Determine the [x, y] coordinate at the center of the cell enclosing the given text.  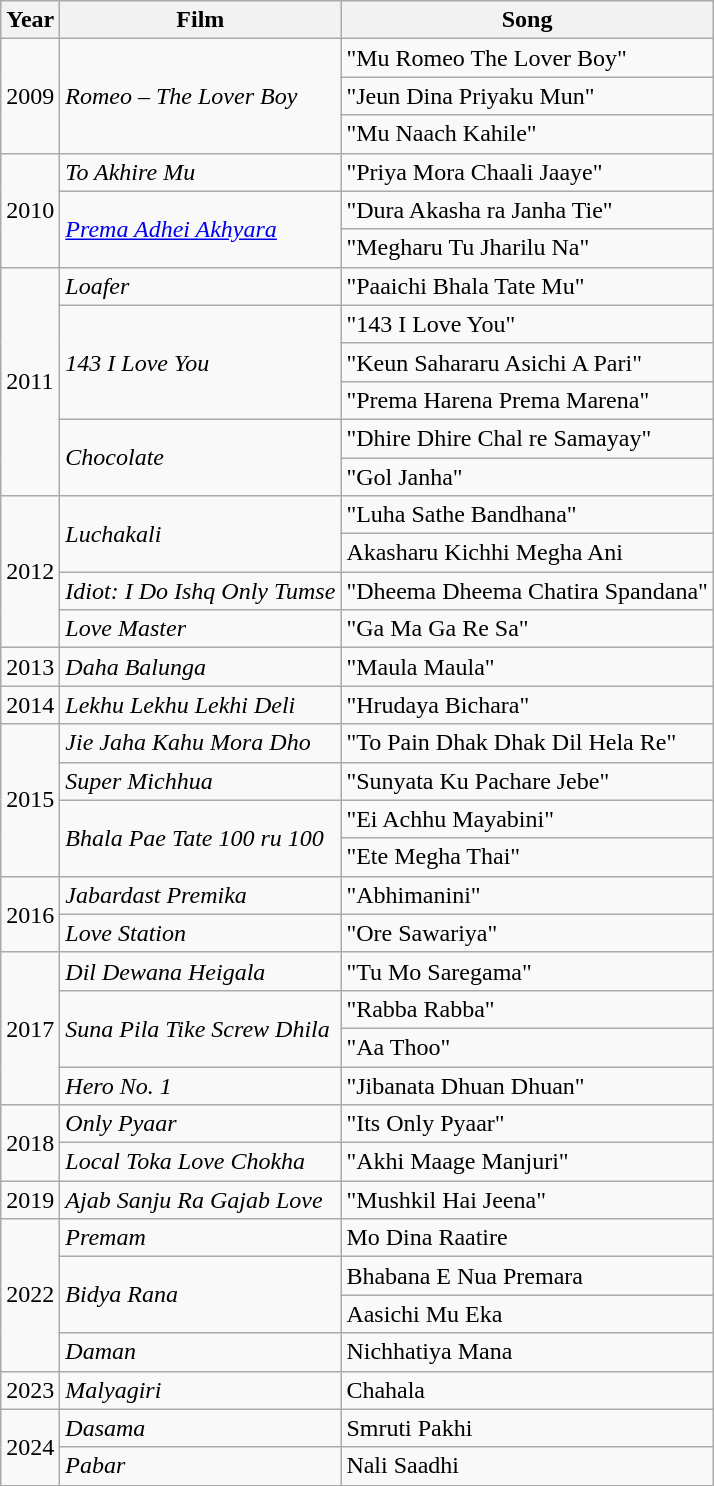
Lekhu Lekhu Lekhi Deli [200, 705]
Bhabana E Nua Premara [528, 1276]
2016 [30, 914]
"Jeun Dina Priyaku Mun" [528, 96]
Premam [200, 1238]
Film [200, 20]
2024 [30, 1447]
Jabardast Premika [200, 895]
143 I Love You [200, 362]
"Gol Janha" [528, 477]
"Ete Megha Thai" [528, 857]
2017 [30, 1028]
2013 [30, 667]
2023 [30, 1390]
"Dura Akasha ra Janha Tie" [528, 210]
"Sunyata Ku Pachare Jebe" [528, 781]
"Hrudaya Bichara" [528, 705]
Dasama [200, 1428]
"Ei Achhu Mayabini" [528, 819]
Akasharu Kichhi Megha Ani [528, 553]
Daha Balunga [200, 667]
2011 [30, 381]
2010 [30, 210]
"Aa Thoo" [528, 1047]
2012 [30, 572]
"Ga Ma Ga Re Sa" [528, 629]
Chahala [528, 1390]
Chocolate [200, 457]
Smruti Pakhi [528, 1428]
Mo Dina Raatire [528, 1238]
"Dheema Dheema Chatira Spandana" [528, 591]
Bhala Pae Tate 100 ru 100 [200, 838]
Nichhatiya Mana [528, 1352]
"Luha Sathe Bandhana" [528, 515]
"Prema Harena Prema Marena" [528, 400]
"Akhi Maage Manjuri" [528, 1162]
"Rabba Rabba" [528, 1009]
Idiot: I Do Ishq Only Tumse [200, 591]
Aasichi Mu Eka [528, 1314]
Song [528, 20]
2009 [30, 96]
Super Michhua [200, 781]
"Ore Sawariya" [528, 933]
Only Pyaar [200, 1124]
2022 [30, 1295]
Jie Jaha Kahu Mora Dho [200, 743]
2019 [30, 1200]
Dil Dewana Heigala [200, 971]
Loafer [200, 286]
"Maula Maula" [528, 667]
"Abhimanini" [528, 895]
"Mushkil Hai Jeena" [528, 1200]
Love Master [200, 629]
Daman [200, 1352]
"143 I Love You" [528, 324]
Bidya Rana [200, 1295]
Romeo – The Lover Boy [200, 96]
Nali Saadhi [528, 1466]
Suna Pila Tike Screw Dhila [200, 1028]
Hero No. 1 [200, 1085]
"Mu Naach Kahile" [528, 134]
"Jibanata Dhuan Dhuan" [528, 1085]
To Akhire Mu [200, 172]
Love Station [200, 933]
Prema Adhei Akhyara [200, 229]
Pabar [200, 1466]
"Its Only Pyaar" [528, 1124]
2014 [30, 705]
2018 [30, 1143]
Local Toka Love Chokha [200, 1162]
"Priya Mora Chaali Jaaye" [528, 172]
Luchakali [200, 534]
Year [30, 20]
Malyagiri [200, 1390]
Ajab Sanju Ra Gajab Love [200, 1200]
"Keun Sahararu Asichi A Pari" [528, 362]
"Tu Mo Saregama" [528, 971]
"Mu Romeo The Lover Boy" [528, 58]
"Paaichi Bhala Tate Mu" [528, 286]
2015 [30, 800]
"Megharu Tu Jharilu Na" [528, 248]
"Dhire Dhire Chal re Samayay" [528, 438]
"To Pain Dhak Dhak Dil Hela Re" [528, 743]
